Detect which cell encompasses the target text, then output its [X, Y] center coordinate. 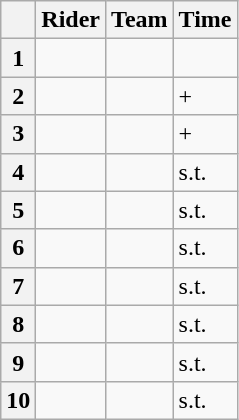
7 [18, 286]
5 [18, 210]
Rider [71, 20]
4 [18, 172]
Time [205, 20]
2 [18, 96]
10 [18, 400]
9 [18, 362]
1 [18, 58]
8 [18, 324]
6 [18, 248]
3 [18, 134]
Team [140, 20]
